Determine the [x, y] coordinate at the center of the cell enclosing the given text.  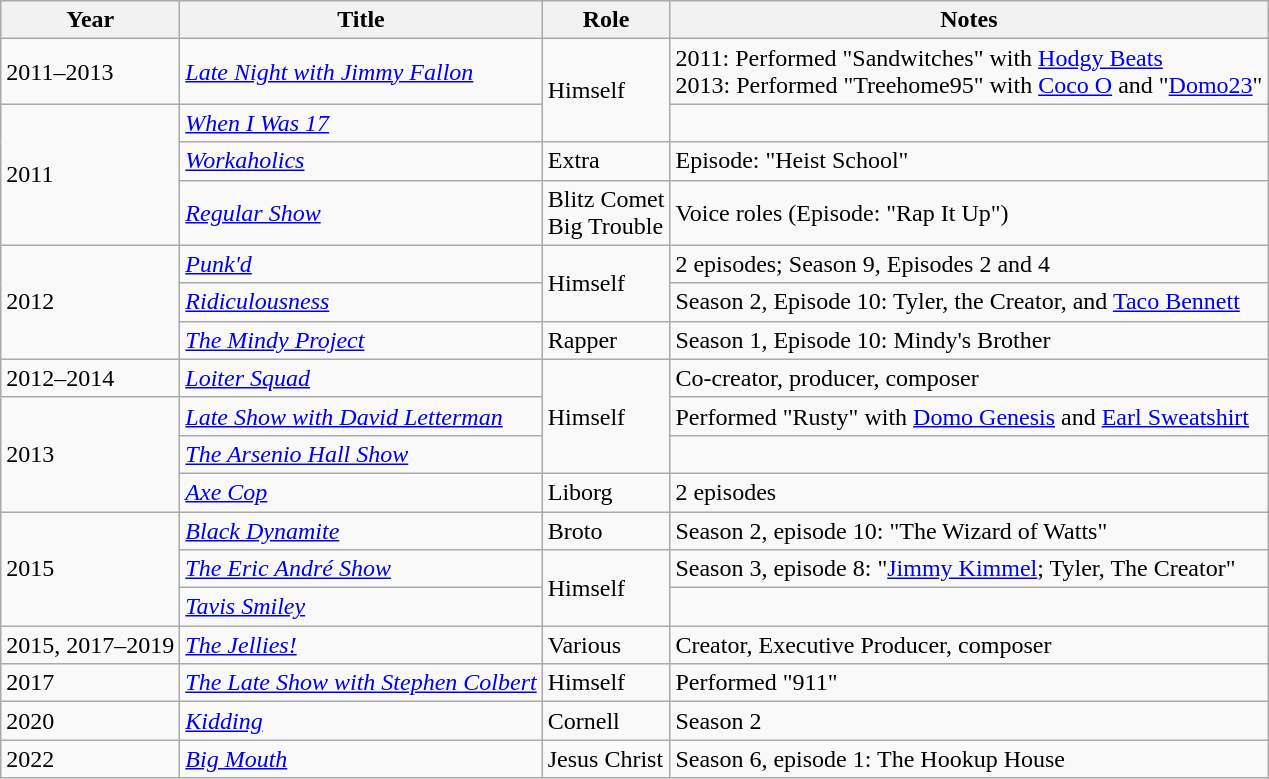
Year [90, 20]
Punk'd [361, 264]
2011 [90, 174]
2 episodes; Season 9, Episodes 2 and 4 [969, 264]
Season 6, episode 1: The Hookup House [969, 759]
Jesus Christ [606, 759]
2015 [90, 569]
2015, 2017–2019 [90, 645]
2 episodes [969, 492]
The Eric André Show [361, 569]
2011–2013 [90, 72]
Various [606, 645]
Season 2, Episode 10: Tyler, the Creator, and Taco Bennett [969, 302]
Episode: "Heist School" [969, 161]
Performed "911" [969, 683]
Axe Cop [361, 492]
2012 [90, 302]
Season 2 [969, 721]
Cornell [606, 721]
Season 1, Episode 10: Mindy's Brother [969, 340]
The Late Show with Stephen Colbert [361, 683]
Workaholics [361, 161]
When I Was 17 [361, 123]
Broto [606, 531]
Voice roles (Episode: "Rap It Up") [969, 212]
Regular Show [361, 212]
Black Dynamite [361, 531]
2012–2014 [90, 378]
Late Show with David Letterman [361, 416]
Rapper [606, 340]
2013 [90, 454]
Creator, Executive Producer, composer [969, 645]
The Mindy Project [361, 340]
Title [361, 20]
Late Night with Jimmy Fallon [361, 72]
Blitz CometBig Trouble [606, 212]
Kidding [361, 721]
2017 [90, 683]
Season 2, episode 10: "The Wizard of Watts" [969, 531]
Ridiculousness [361, 302]
The Jellies! [361, 645]
2022 [90, 759]
Liborg [606, 492]
2020 [90, 721]
Role [606, 20]
Big Mouth [361, 759]
Performed "Rusty" with Domo Genesis and Earl Sweatshirt [969, 416]
The Arsenio Hall Show [361, 454]
Season 3, episode 8: "Jimmy Kimmel; Tyler, The Creator" [969, 569]
Notes [969, 20]
Loiter Squad [361, 378]
Tavis Smiley [361, 607]
Extra [606, 161]
Co-creator, producer, composer [969, 378]
2011: Performed "Sandwitches" with Hodgy Beats2013: Performed "Treehome95" with Coco O and "Domo23" [969, 72]
